Search for the cell housing the specified text and yield its (x, y) center coordinate. 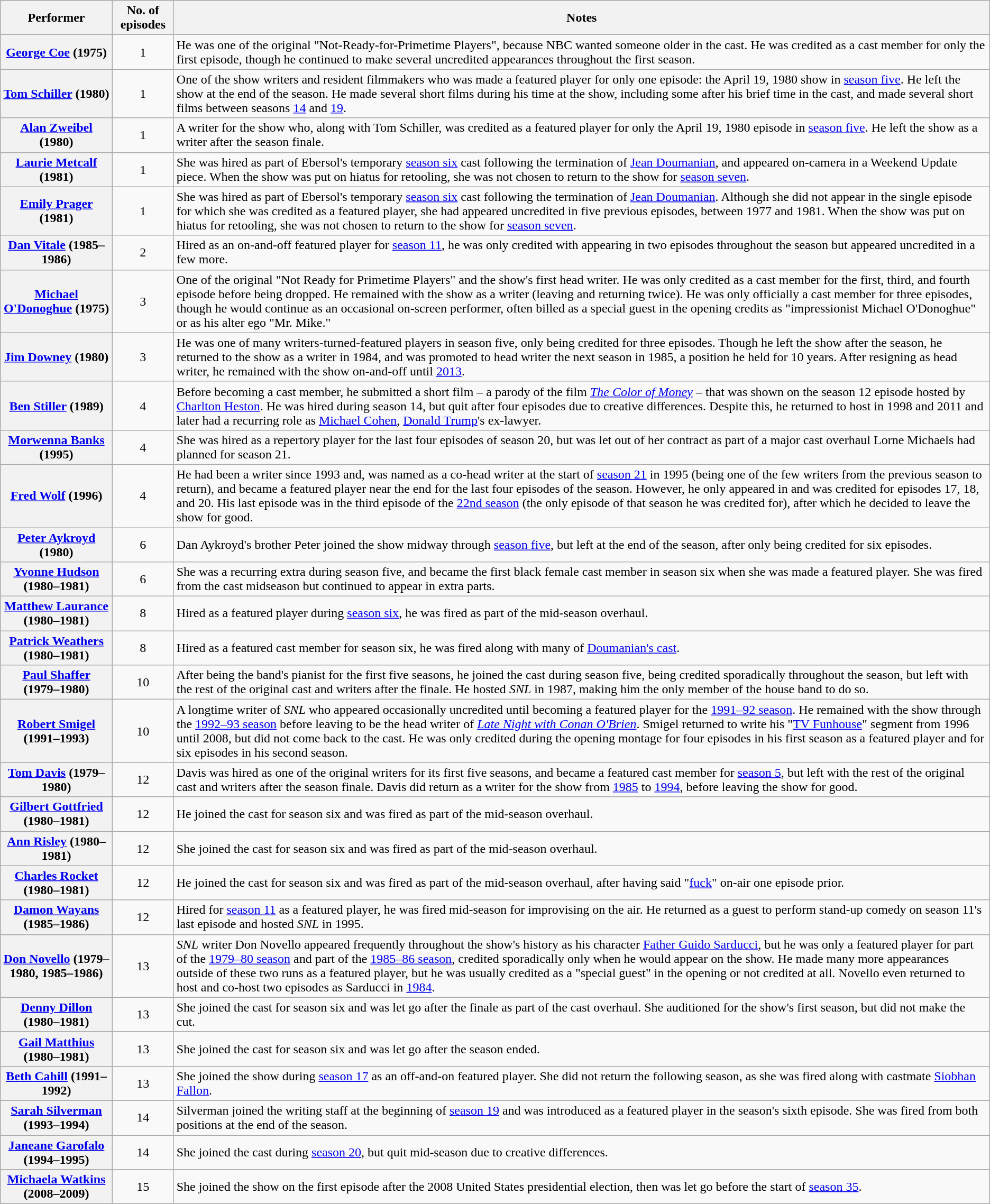
She joined the show on the first episode after the 2008 United States presidential election, then was let go before the start of season 35. (582, 1187)
She joined the cast for season six and was let go after the season ended. (582, 1049)
She joined the cast for season six and was fired as part of the mid-season overhaul. (582, 848)
Performer (57, 18)
2 (143, 253)
Michaela Watkins (2008–2009) (57, 1187)
Damon Wayans (1985–1986) (57, 917)
He joined the cast for season six and was fired as part of the mid-season overhaul. (582, 814)
Hired as a featured player during season six, he was fired as part of the mid-season overhaul. (582, 613)
Yvonne Hudson (1980–1981) (57, 580)
Denny Dillon (1980–1981) (57, 1014)
He joined the cast for season six and was fired as part of the mid-season overhaul, after having said "fuck" on-air one episode prior. (582, 883)
Paul Shaffer (1979–1980) (57, 682)
George Coe (1975) (57, 52)
Sarah Silverman (1993–1994) (57, 1118)
She joined the cast during season 20, but quit mid-season due to creative differences. (582, 1152)
Ben Stiller (1989) (57, 406)
Gail Matthius (1980–1981) (57, 1049)
Notes (582, 18)
Patrick Weathers (1980–1981) (57, 648)
Beth Cahill (1991–1992) (57, 1083)
Janeane Garofalo (1994–1995) (57, 1152)
Laurie Metcalf (1981) (57, 169)
Hired as a featured cast member for season six, he was fired along with many of Doumanian's cast. (582, 648)
Fred Wolf (1996) (57, 496)
Charles Rocket (1980–1981) (57, 883)
No. of episodes (143, 18)
Robert Smigel (1991–1993) (57, 731)
Dan Vitale (1985–1986) (57, 253)
Gilbert Gottfried (1980–1981) (57, 814)
Tom Schiller (1980) (57, 94)
Peter Aykroyd (1980) (57, 545)
Morwenna Banks (1995) (57, 447)
Alan Zweibel (1980) (57, 135)
Ann Risley (1980–1981) (57, 848)
Matthew Laurance (1980–1981) (57, 613)
Don Novello (1979–1980, 1985–1986) (57, 966)
Emily Prager (1981) (57, 211)
Michael O'Donoghue (1975) (57, 301)
Tom Davis (1979–1980) (57, 779)
Jim Downey (1980) (57, 357)
15 (143, 1187)
